For the text-containing cell, return its midpoint in (x, y) coordinate format. 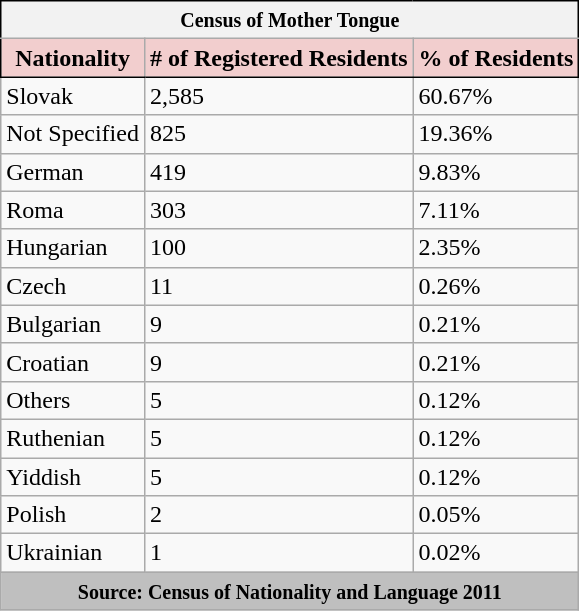
Roma (73, 210)
Yiddish (73, 477)
Ukrainian (73, 553)
# of Registered Residents (278, 58)
303 (278, 210)
11 (278, 286)
2.35% (496, 248)
2,585 (278, 96)
Ruthenian (73, 438)
Source: Census of Nationality and Language 2011 (290, 591)
Polish (73, 515)
Slovak (73, 96)
0.26% (496, 286)
Hungarian (73, 248)
419 (278, 172)
19.36% (496, 134)
2 (278, 515)
Not Specified (73, 134)
9.83% (496, 172)
825 (278, 134)
Croatian (73, 362)
1 (278, 553)
% of Residents (496, 58)
Bulgarian (73, 324)
Czech (73, 286)
German (73, 172)
7.11% (496, 210)
60.67% (496, 96)
Others (73, 400)
100 (278, 248)
Census of Mother Tongue (290, 20)
0.02% (496, 553)
Nationality (73, 58)
0.05% (496, 515)
